Find where the given text appears and provide that cell's center as (X, Y) coordinate. 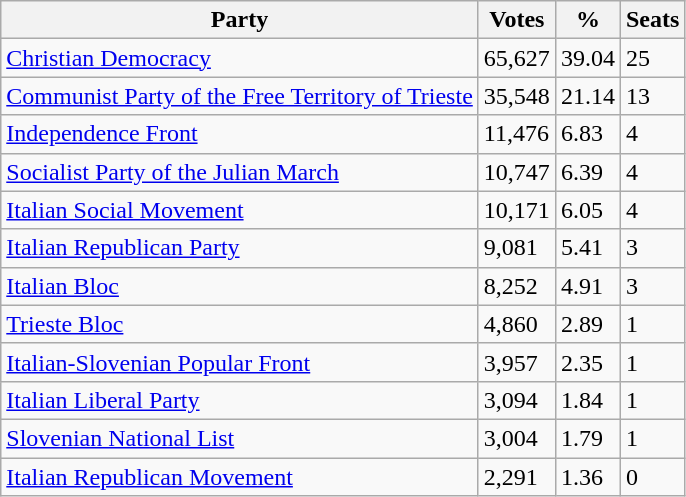
Slovenian National List (240, 438)
0 (652, 477)
25 (652, 58)
13 (652, 96)
3,004 (516, 438)
1.36 (588, 477)
2.35 (588, 362)
Italian Republican Movement (240, 477)
Christian Democracy (240, 58)
Italian Social Movement (240, 210)
Independence Front (240, 134)
Italian Bloc (240, 286)
2,291 (516, 477)
2.89 (588, 324)
6.83 (588, 134)
Italian Republican Party (240, 248)
% (588, 20)
Italian-Slovenian Popular Front (240, 362)
Party (240, 20)
Communist Party of the Free Territory of Trieste (240, 96)
Italian Liberal Party (240, 400)
10,171 (516, 210)
39.04 (588, 58)
Trieste Bloc (240, 324)
Votes (516, 20)
6.39 (588, 172)
11,476 (516, 134)
3,094 (516, 400)
9,081 (516, 248)
4,860 (516, 324)
Socialist Party of the Julian March (240, 172)
6.05 (588, 210)
Seats (652, 20)
10,747 (516, 172)
8,252 (516, 286)
35,548 (516, 96)
5.41 (588, 248)
4.91 (588, 286)
1.84 (588, 400)
1.79 (588, 438)
65,627 (516, 58)
3,957 (516, 362)
21.14 (588, 96)
